Search for the cell housing the specified text and yield its (x, y) center coordinate. 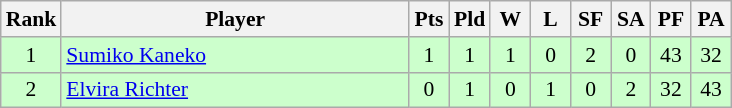
Pld (470, 19)
Elvira Richter (235, 90)
SA (631, 19)
L (550, 19)
PF (671, 19)
Pts (429, 19)
Player (235, 19)
W (510, 19)
SF (591, 19)
PA (711, 19)
Rank (32, 19)
Sumiko Kaneko (235, 55)
